Determine the [X, Y] coordinate at the center of the cell enclosing the given text.  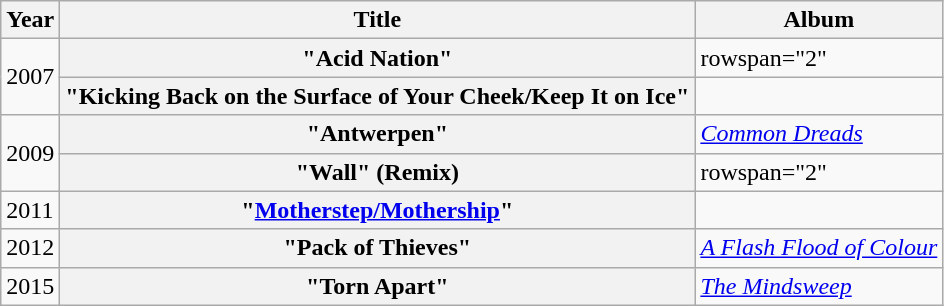
Album [819, 20]
"Acid Nation" [378, 58]
"Wall" (Remix) [378, 172]
"Kicking Back on the Surface of Your Cheek/Keep It on Ice" [378, 96]
"Motherstep/Mothership" [378, 210]
2007 [30, 77]
Title [378, 20]
"Antwerpen" [378, 134]
A Flash Flood of Colour [819, 248]
2015 [30, 286]
Common Dreads [819, 134]
2009 [30, 153]
The Mindsweep [819, 286]
2011 [30, 210]
"Pack of Thieves" [378, 248]
Year [30, 20]
2012 [30, 248]
"Torn Apart" [378, 286]
